Search for the cell housing the specified text and yield its (x, y) center coordinate. 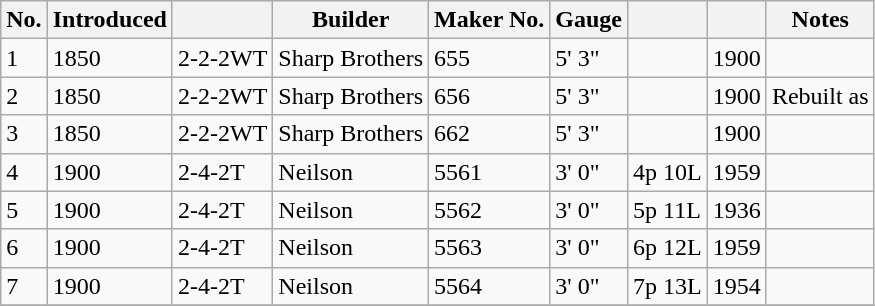
5562 (490, 210)
3 (24, 134)
4 (24, 172)
5564 (490, 286)
2 (24, 96)
1936 (736, 210)
1954 (736, 286)
5561 (490, 172)
6p 12L (668, 248)
5 (24, 210)
Maker No. (490, 20)
Builder (351, 20)
5563 (490, 248)
662 (490, 134)
Rebuilt as (820, 96)
6 (24, 248)
656 (490, 96)
1 (24, 58)
Introduced (110, 20)
No. (24, 20)
7p 13L (668, 286)
7 (24, 286)
655 (490, 58)
4p 10L (668, 172)
5p 11L (668, 210)
Notes (820, 20)
Gauge (589, 20)
